From the cell containing the given text, extract its center point as [x, y] coordinate. 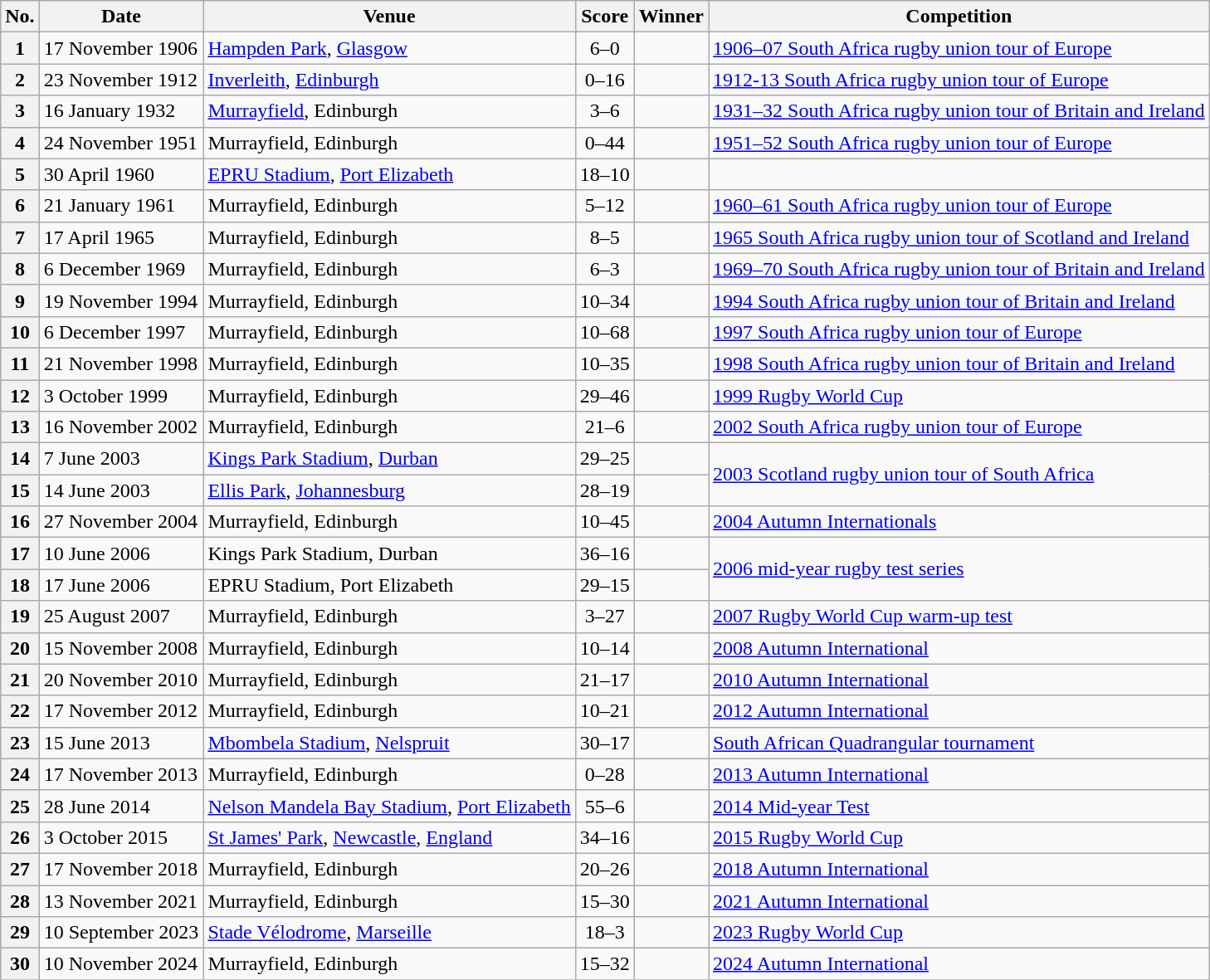
3 October 1999 [121, 396]
Ellis Park, Johannesburg [389, 490]
28 [20, 900]
28–19 [604, 490]
21 November 1998 [121, 363]
6–3 [604, 269]
10–14 [604, 648]
25 August 2007 [121, 617]
18–3 [604, 933]
15–30 [604, 900]
24 [20, 774]
6 [20, 206]
Hampden Park, Glasgow [389, 48]
3 October 2015 [121, 837]
18–10 [604, 174]
10 [20, 332]
23 [20, 743]
10 September 2023 [121, 933]
Competition [959, 17]
8–5 [604, 237]
17 November 1906 [121, 48]
1931–32 South Africa rugby union tour of Britain and Ireland [959, 111]
10 November 2024 [121, 964]
24 November 1951 [121, 143]
8 [20, 269]
2024 Autumn International [959, 964]
2002 South Africa rugby union tour of Europe [959, 427]
Nelson Mandela Bay Stadium, Port Elizabeth [389, 806]
Venue [389, 17]
5 [20, 174]
10–34 [604, 300]
30 April 1960 [121, 174]
1999 Rugby World Cup [959, 396]
26 [20, 837]
10 June 2006 [121, 553]
4 [20, 143]
6 December 1969 [121, 269]
23 November 1912 [121, 80]
55–6 [604, 806]
2012 Autumn International [959, 711]
2004 Autumn Internationals [959, 522]
30–17 [604, 743]
21–6 [604, 427]
13 [20, 427]
17 [20, 553]
19 [20, 617]
2021 Autumn International [959, 900]
3 [20, 111]
21 [20, 680]
1969–70 South Africa rugby union tour of Britain and Ireland [959, 269]
22 [20, 711]
30 [20, 964]
2014 Mid-year Test [959, 806]
2013 Autumn International [959, 774]
1960–61 South Africa rugby union tour of Europe [959, 206]
12 [20, 396]
21–17 [604, 680]
1998 South Africa rugby union tour of Britain and Ireland [959, 363]
2 [20, 80]
21 January 1961 [121, 206]
11 [20, 363]
29–46 [604, 396]
17 June 2006 [121, 585]
10–35 [604, 363]
0–16 [604, 80]
16 January 1932 [121, 111]
16 November 2002 [121, 427]
25 [20, 806]
Winner [671, 17]
2015 Rugby World Cup [959, 837]
17 April 1965 [121, 237]
6 December 1997 [121, 332]
2018 Autumn International [959, 869]
27 [20, 869]
13 November 2021 [121, 900]
17 November 2013 [121, 774]
2003 Scotland rugby union tour of South Africa [959, 475]
3–27 [604, 617]
29 [20, 933]
2010 Autumn International [959, 680]
10–45 [604, 522]
28 June 2014 [121, 806]
7 June 2003 [121, 459]
Score [604, 17]
19 November 1994 [121, 300]
20 November 2010 [121, 680]
1951–52 South Africa rugby union tour of Europe [959, 143]
1997 South Africa rugby union tour of Europe [959, 332]
South African Quadrangular tournament [959, 743]
5–12 [604, 206]
2007 Rugby World Cup warm-up test [959, 617]
29–25 [604, 459]
Date [121, 17]
St James' Park, Newcastle, England [389, 837]
34–16 [604, 837]
Stade Vélodrome, Marseille [389, 933]
29–15 [604, 585]
15 [20, 490]
10–21 [604, 711]
Mbombela Stadium, Nelspruit [389, 743]
15 November 2008 [121, 648]
1906–07 South Africa rugby union tour of Europe [959, 48]
No. [20, 17]
17 November 2012 [121, 711]
3–6 [604, 111]
20 [20, 648]
0–28 [604, 774]
0–44 [604, 143]
1965 South Africa rugby union tour of Scotland and Ireland [959, 237]
7 [20, 237]
2023 Rugby World Cup [959, 933]
15–32 [604, 964]
6–0 [604, 48]
Inverleith, Edinburgh [389, 80]
20–26 [604, 869]
1994 South Africa rugby union tour of Britain and Ireland [959, 300]
2006 mid-year rugby test series [959, 569]
10–68 [604, 332]
16 [20, 522]
14 June 2003 [121, 490]
9 [20, 300]
2008 Autumn International [959, 648]
36–16 [604, 553]
14 [20, 459]
27 November 2004 [121, 522]
18 [20, 585]
17 November 2018 [121, 869]
1 [20, 48]
15 June 2013 [121, 743]
1912-13 South Africa rugby union tour of Europe [959, 80]
